Locate the cell with the specified text and output its (x, y) center coordinate. 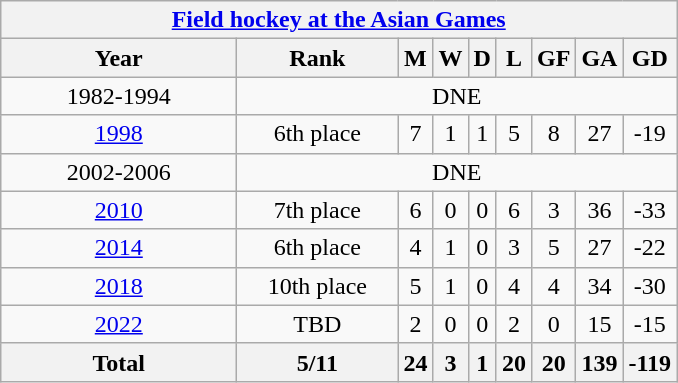
Rank (318, 58)
GF (553, 58)
8 (553, 134)
24 (416, 362)
10th place (318, 286)
Total (119, 362)
36 (600, 210)
TBD (318, 324)
-30 (650, 286)
2018 (119, 286)
139 (600, 362)
-119 (650, 362)
7 (416, 134)
Field hockey at the Asian Games (339, 20)
D (482, 58)
1998 (119, 134)
W (450, 58)
15 (600, 324)
2022 (119, 324)
1982-1994 (119, 96)
2014 (119, 248)
L (514, 58)
-22 (650, 248)
2010 (119, 210)
GA (600, 58)
-19 (650, 134)
34 (600, 286)
Year (119, 58)
5/11 (318, 362)
2002-2006 (119, 172)
-15 (650, 324)
M (416, 58)
-33 (650, 210)
GD (650, 58)
7th place (318, 210)
